Find where the given text appears and provide that cell's center as (x, y) coordinate. 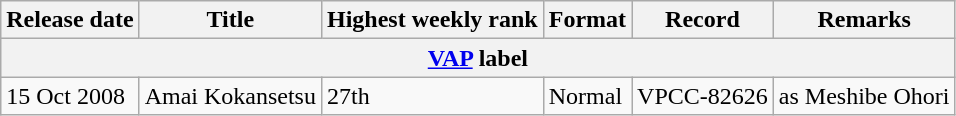
27th (432, 96)
VPCC-82626 (703, 96)
as Meshibe Ohori (864, 96)
Normal (587, 96)
Title (230, 20)
Remarks (864, 20)
Format (587, 20)
15 Oct 2008 (70, 96)
Amai Kokansetsu (230, 96)
Record (703, 20)
Release date (70, 20)
Highest weekly rank (432, 20)
VAP label (478, 58)
